Extract the (X, Y) coordinate from the center of the cell holding the provided text.  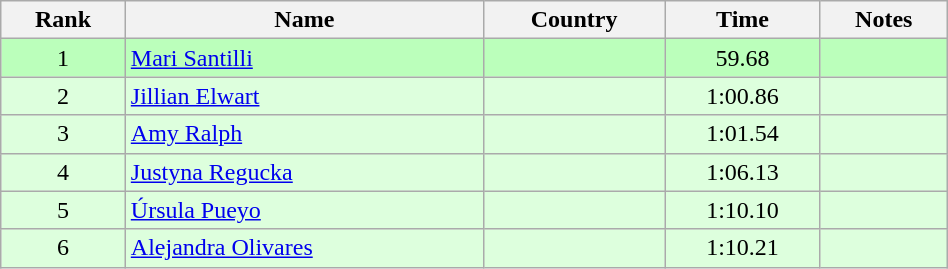
Time (742, 20)
Justyna Regucka (304, 172)
Jillian Elwart (304, 96)
6 (64, 248)
1:06.13 (742, 172)
3 (64, 134)
Rank (64, 20)
Country (574, 20)
5 (64, 210)
Alejandra Olivares (304, 248)
Name (304, 20)
1:10.10 (742, 210)
Úrsula Pueyo (304, 210)
1:00.86 (742, 96)
1:10.21 (742, 248)
59.68 (742, 58)
4 (64, 172)
Notes (884, 20)
1:01.54 (742, 134)
Mari Santilli (304, 58)
Amy Ralph (304, 134)
2 (64, 96)
1 (64, 58)
